Capture the cell that displays the provided text and extract its (X, Y) central coordinate. 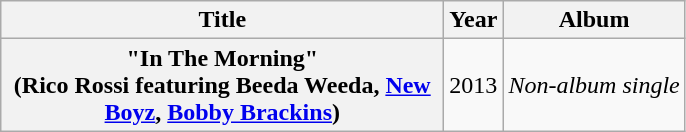
2013 (474, 85)
Non-album single (594, 85)
Title (222, 20)
Album (594, 20)
Year (474, 20)
"In The Morning"(Rico Rossi featuring Beeda Weeda, New Boyz, Bobby Brackins) (222, 85)
